Determine the [X, Y] coordinate at the center of the cell enclosing the given text.  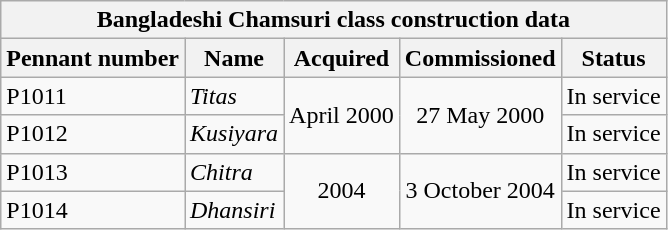
P1014 [93, 210]
Pennant number [93, 58]
Dhansiri [234, 210]
P1011 [93, 96]
3 October 2004 [480, 191]
Bangladeshi Chamsuri class construction data [334, 20]
April 2000 [342, 115]
Chitra [234, 172]
P1013 [93, 172]
Status [614, 58]
27 May 2000 [480, 115]
Commissioned [480, 58]
Name [234, 58]
Titas [234, 96]
Kusiyara [234, 134]
Acquired [342, 58]
P1012 [93, 134]
2004 [342, 191]
